Extract the (X, Y) coordinate from the center of the cell holding the provided text.  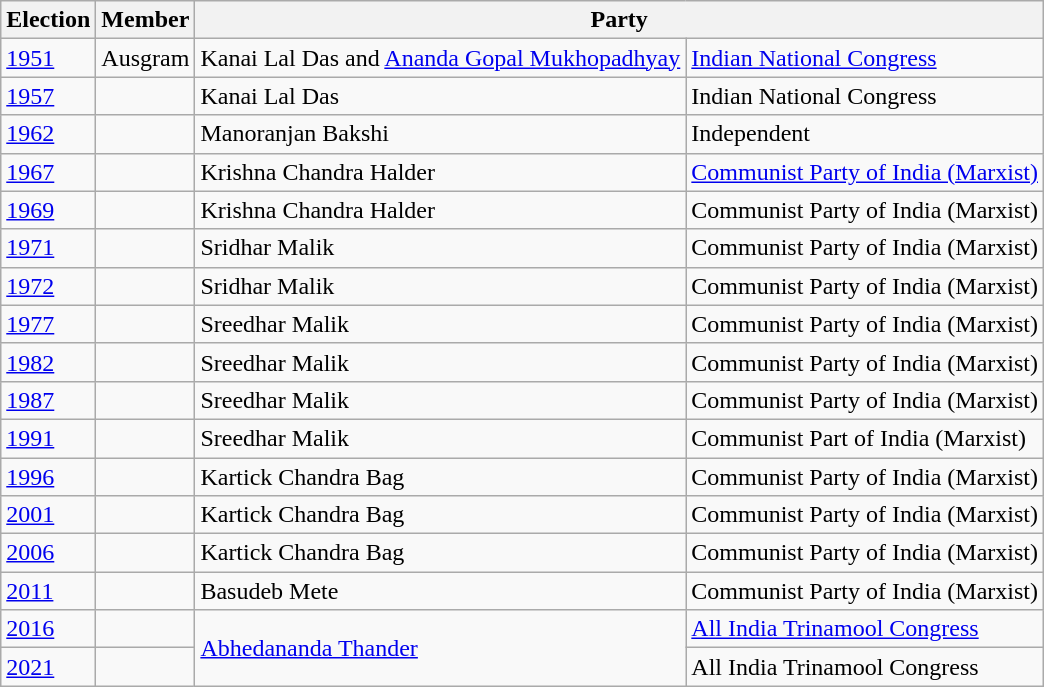
1951 (48, 58)
1971 (48, 248)
2006 (48, 553)
Party (620, 20)
2016 (48, 629)
Election (48, 20)
Independent (865, 134)
1987 (48, 400)
1996 (48, 477)
Kanai Lal Das (440, 96)
1977 (48, 324)
1962 (48, 134)
2011 (48, 591)
1957 (48, 96)
Abhedananda Thander (440, 648)
1969 (48, 210)
Kanai Lal Das and Ananda Gopal Mukhopadhyay (440, 58)
1991 (48, 438)
1967 (48, 172)
Manoranjan Bakshi (440, 134)
Member (146, 20)
1982 (48, 362)
1972 (48, 286)
2001 (48, 515)
2021 (48, 667)
Ausgram (146, 58)
Basudeb Mete (440, 591)
Communist Part of India (Marxist) (865, 438)
